Detect which cell encompasses the target text, then output its (X, Y) center coordinate. 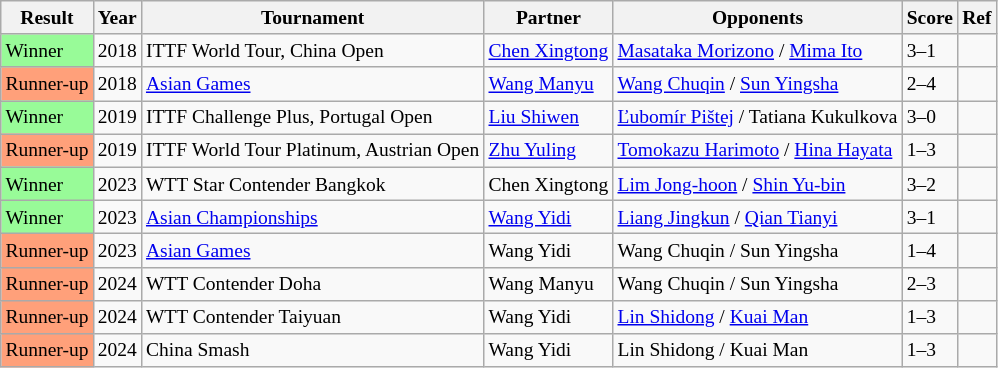
2–4 (930, 84)
ITTF World Tour, China Open (312, 50)
3–2 (930, 184)
Opponents (758, 18)
ITTF Challenge Plus, Portugal Open (312, 118)
Lim Jong-hoon / Shin Yu-bin (758, 184)
Liang Jingkun / Qian Tianyi (758, 216)
1–4 (930, 250)
Asian Championships (312, 216)
Score (930, 18)
Year (117, 18)
Partner (548, 18)
Tomokazu Harimoto / Hina Hayata (758, 150)
Liu Shiwen (548, 118)
Masataka Morizono / Mima Ito (758, 50)
China Smash (312, 350)
Zhu Yuling (548, 150)
Tournament (312, 18)
Ref (978, 18)
WTT Contender Doha (312, 284)
ITTF World Tour Platinum, Austrian Open (312, 150)
Result (47, 18)
WTT Star Contender Bangkok (312, 184)
2–3 (930, 284)
Ľubomír Pištej / Tatiana Kukulkova (758, 118)
3–0 (930, 118)
WTT Contender Taiyuan (312, 316)
